Pinpoint the cell where the given text exists, returning its [X, Y] midpoint coordinate. 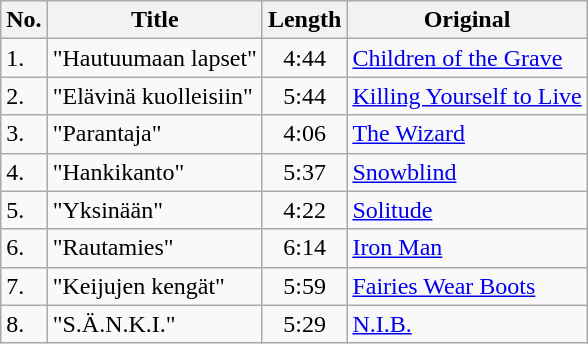
3. [24, 134]
"Rautamies" [154, 248]
7. [24, 286]
Length [304, 20]
2. [24, 96]
Snowblind [467, 172]
The Wizard [467, 134]
8. [24, 324]
6:14 [304, 248]
"Yksinään" [154, 210]
5:29 [304, 324]
6. [24, 248]
4:06 [304, 134]
"S.Ä.N.K.I." [154, 324]
Original [467, 20]
4:22 [304, 210]
Children of the Grave [467, 58]
"Elävinä kuolleisiin" [154, 96]
N.I.B. [467, 324]
"Hautuumaan lapset" [154, 58]
5:59 [304, 286]
"Keijujen kengät" [154, 286]
No. [24, 20]
"Hankikanto" [154, 172]
4. [24, 172]
Title [154, 20]
Solitude [467, 210]
4:44 [304, 58]
5:44 [304, 96]
Fairies Wear Boots [467, 286]
5. [24, 210]
1. [24, 58]
Iron Man [467, 248]
"Parantaja" [154, 134]
5:37 [304, 172]
Killing Yourself to Live [467, 96]
